Return the [X, Y] coordinate for the center point of the cell that contains the specified text.  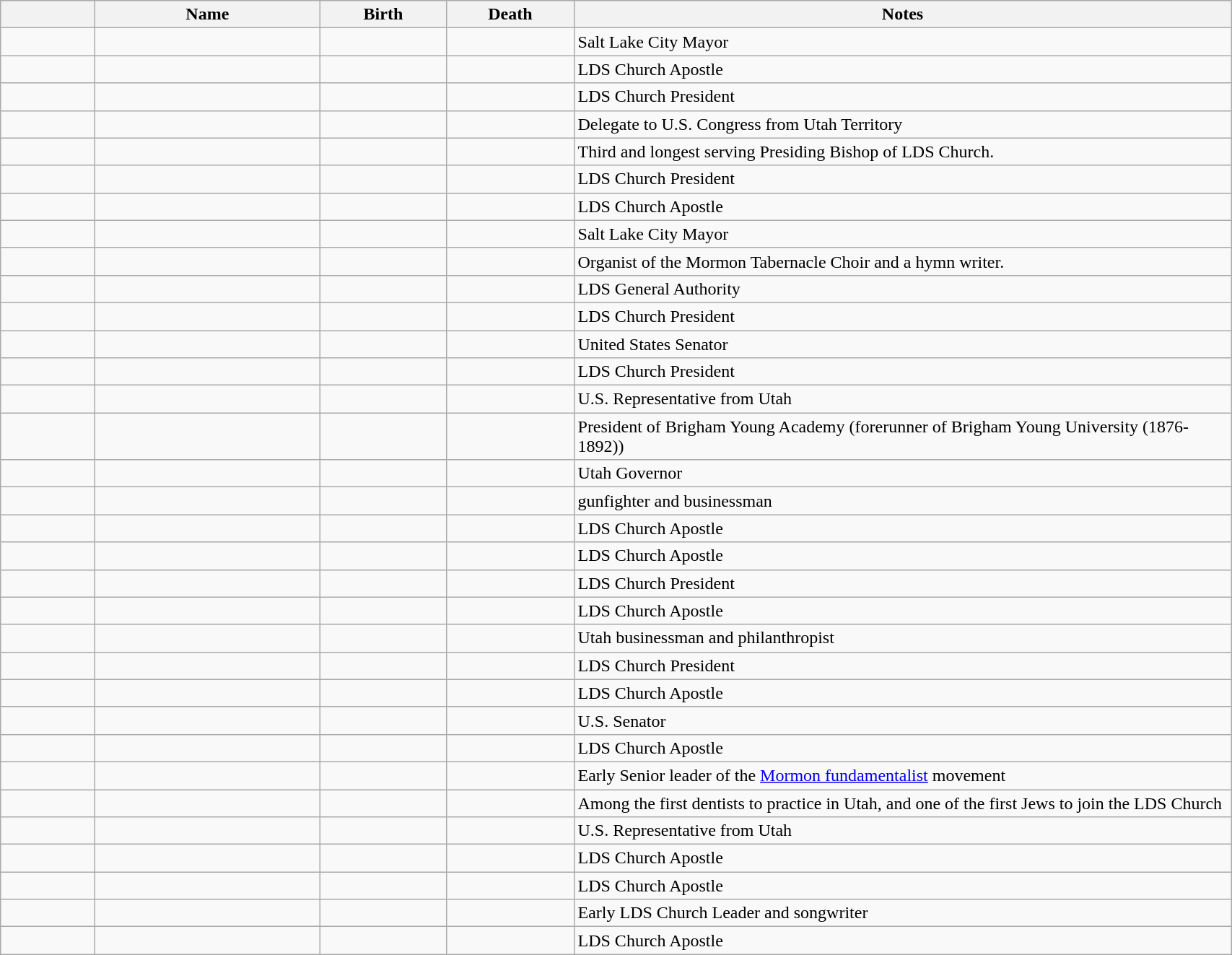
United States Senator [902, 344]
President of Brigham Young Academy (forerunner of Brigham Young University (1876-1892)) [902, 436]
Early Senior leader of the Mormon fundamentalist movement [902, 775]
LDS General Authority [902, 289]
Name [208, 14]
Utah Governor [902, 474]
Early LDS Church Leader and songwriter [902, 913]
Death [510, 14]
Birth [383, 14]
Third and longest serving Presiding Bishop of LDS Church. [902, 152]
U.S. Senator [902, 720]
Notes [902, 14]
Utah businessman and philanthropist [902, 638]
Organist of the Mormon Tabernacle Choir and a hymn writer. [902, 261]
Delegate to U.S. Congress from Utah Territory [902, 124]
gunfighter and businessman [902, 501]
Among the first dentists to practice in Utah, and one of the first Jews to join the LDS Church [902, 803]
